Locate the cell with the specified text and output its (x, y) center coordinate. 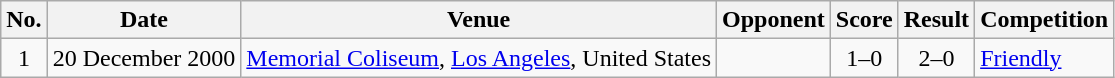
2–0 (936, 58)
1 (24, 58)
20 December 2000 (144, 58)
Date (144, 20)
Memorial Coliseum, Los Angeles, United States (479, 58)
Opponent (774, 20)
Result (936, 20)
1–0 (864, 58)
Score (864, 20)
Friendly (1044, 58)
No. (24, 20)
Competition (1044, 20)
Venue (479, 20)
